Pinpoint the cell where the given text exists, returning its [X, Y] midpoint coordinate. 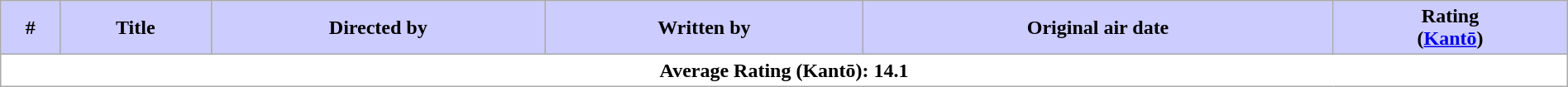
Original air date [1097, 28]
# [31, 28]
Rating(Kantō) [1451, 28]
Directed by [378, 28]
Average Rating (Kantō): 14.1 [784, 70]
Title [136, 28]
Written by [704, 28]
